Scan for the cell matching the given text and deliver its [x, y] coordinate at center. 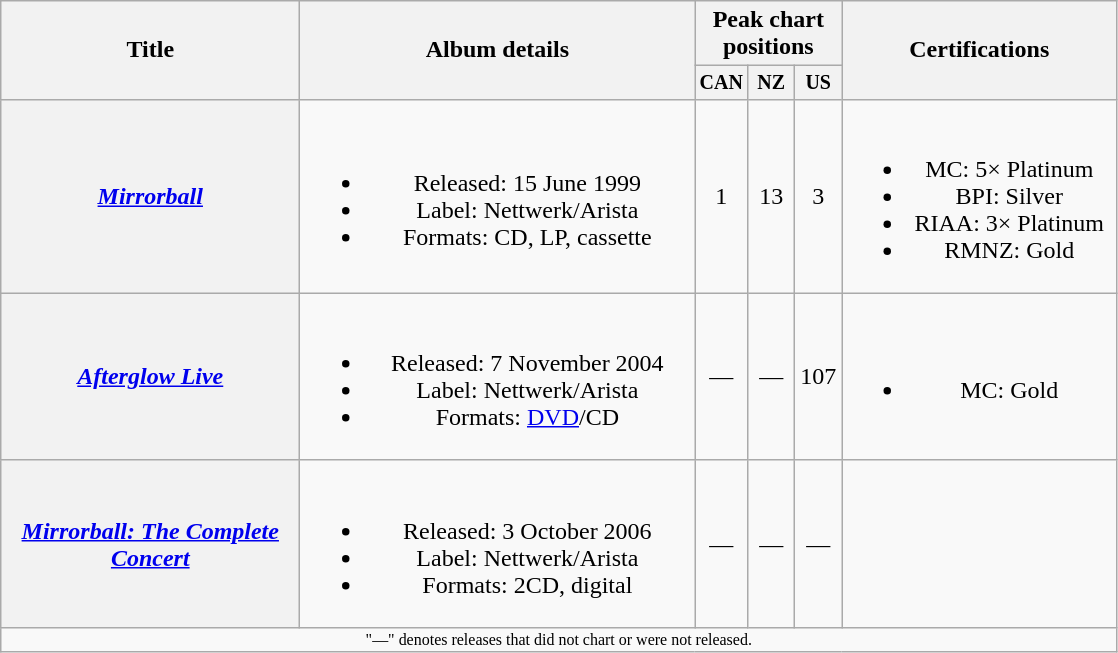
Released: 3 October 2006Label: Nettwerk/AristaFormats: 2CD, digital [498, 544]
Title [150, 50]
"—" denotes releases that did not chart or were not released. [559, 639]
Album details [498, 50]
13 [772, 196]
Afterglow Live [150, 376]
3 [818, 196]
NZ [772, 82]
Released: 7 November 2004Label: Nettwerk/AristaFormats: DVD/CD [498, 376]
Mirrorball [150, 196]
MC: Gold [980, 376]
Released: 15 June 1999Label: Nettwerk/AristaFormats: CD, LP, cassette [498, 196]
CAN [722, 82]
1 [722, 196]
Mirrorball: The Complete Concert [150, 544]
MC: 5× PlatinumBPI: SilverRIAA: 3× PlatinumRMNZ: Gold [980, 196]
107 [818, 376]
Certifications [980, 50]
Peak chart positions [768, 34]
US [818, 82]
